Provide the (x, y) coordinate of the cell's center where the given text is located.  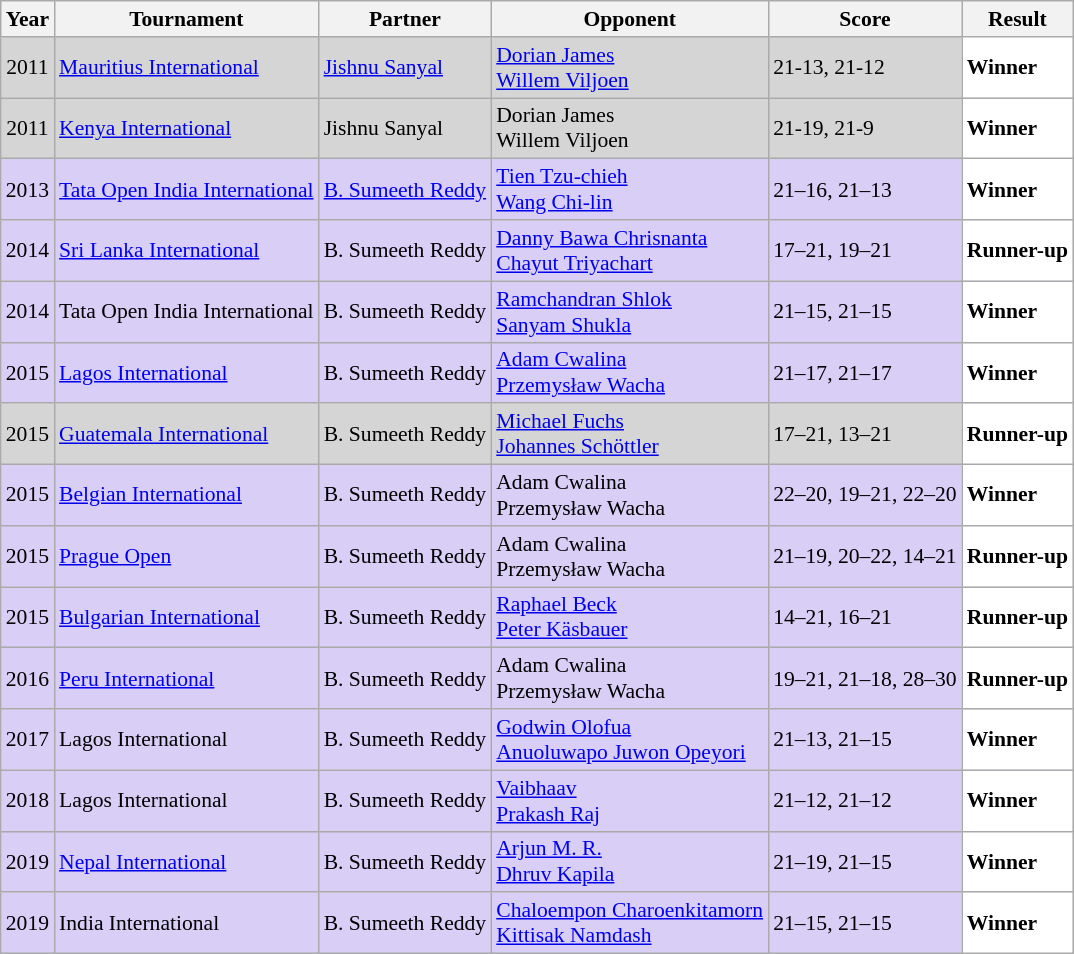
Tien Tzu-chieh Wang Chi-lin (630, 190)
22–20, 19–21, 22–20 (865, 496)
21–17, 21–17 (865, 372)
Danny Bawa Chrisnanta Chayut Triyachart (630, 250)
21–16, 21–13 (865, 190)
21-13, 21-12 (865, 68)
Mauritius International (186, 68)
21–12, 21–12 (865, 800)
Vaibhaav Prakash Raj (630, 800)
Ramchandran Shlok Sanyam Shukla (630, 312)
Godwin Olofua Anuoluwapo Juwon Opeyori (630, 740)
Result (1018, 19)
19–21, 21–18, 28–30 (865, 678)
Belgian International (186, 496)
Peru International (186, 678)
2018 (28, 800)
Year (28, 19)
Guatemala International (186, 434)
2013 (28, 190)
Chaloempon Charoenkitamorn Kittisak Namdash (630, 924)
14–21, 16–21 (865, 618)
India International (186, 924)
2017 (28, 740)
21-19, 21-9 (865, 128)
Arjun M. R. Dhruv Kapila (630, 862)
Score (865, 19)
Partner (406, 19)
Michael Fuchs Johannes Schöttler (630, 434)
Raphael Beck Peter Käsbauer (630, 618)
Tournament (186, 19)
21–19, 20–22, 14–21 (865, 556)
Sri Lanka International (186, 250)
Kenya International (186, 128)
17–21, 19–21 (865, 250)
17–21, 13–21 (865, 434)
21–19, 21–15 (865, 862)
Opponent (630, 19)
Bulgarian International (186, 618)
2016 (28, 678)
21–13, 21–15 (865, 740)
Nepal International (186, 862)
Prague Open (186, 556)
